Identify which cell holds the provided text, then report its (X, Y) central coordinate. 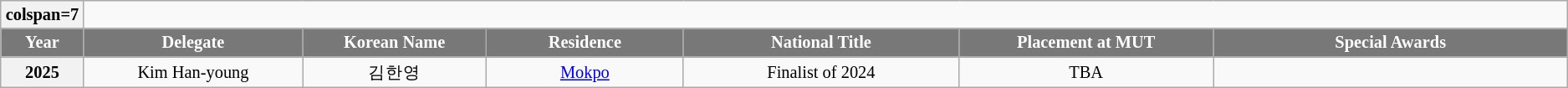
National Title (821, 43)
colspan=7 (42, 14)
Korean Name (395, 43)
김한영 (395, 72)
Mokpo (585, 72)
TBA (1086, 72)
Delegate (193, 43)
Special Awards (1391, 43)
Year (42, 43)
Kim Han-young (193, 72)
Residence (585, 43)
2025 (42, 72)
Finalist of 2024 (821, 72)
Placement at MUT (1086, 43)
